Determine the (x, y) coordinate at the center of the cell enclosing the given text.  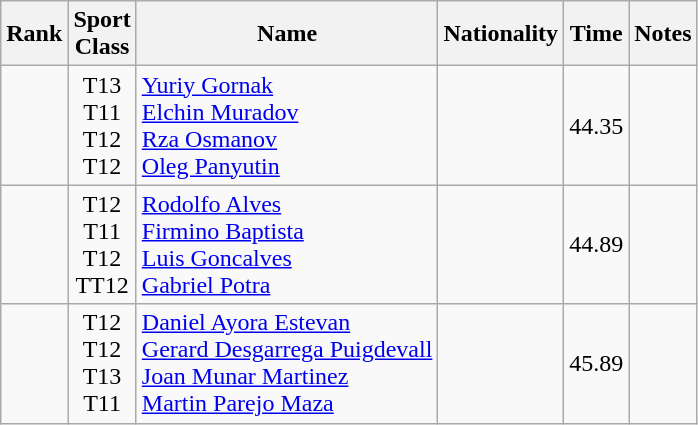
Rank (34, 34)
Time (596, 34)
Name (287, 34)
Yuriy GornakElchin MuradovRza OsmanovOleg Panyutin (287, 126)
SportClass (102, 34)
Daniel Ayora EstevanGerard Desgarrega PuigdevallJoan Munar MartinezMartin Parejo Maza (287, 364)
44.35 (596, 126)
45.89 (596, 364)
Notes (663, 34)
T12T12T13T11 (102, 364)
T13T11T12T12 (102, 126)
T12T11T12TT12 (102, 244)
Rodolfo AlvesFirmino BaptistaLuis GoncalvesGabriel Potra (287, 244)
44.89 (596, 244)
Nationality (501, 34)
